Pinpoint the cell where the given text exists, returning its [x, y] midpoint coordinate. 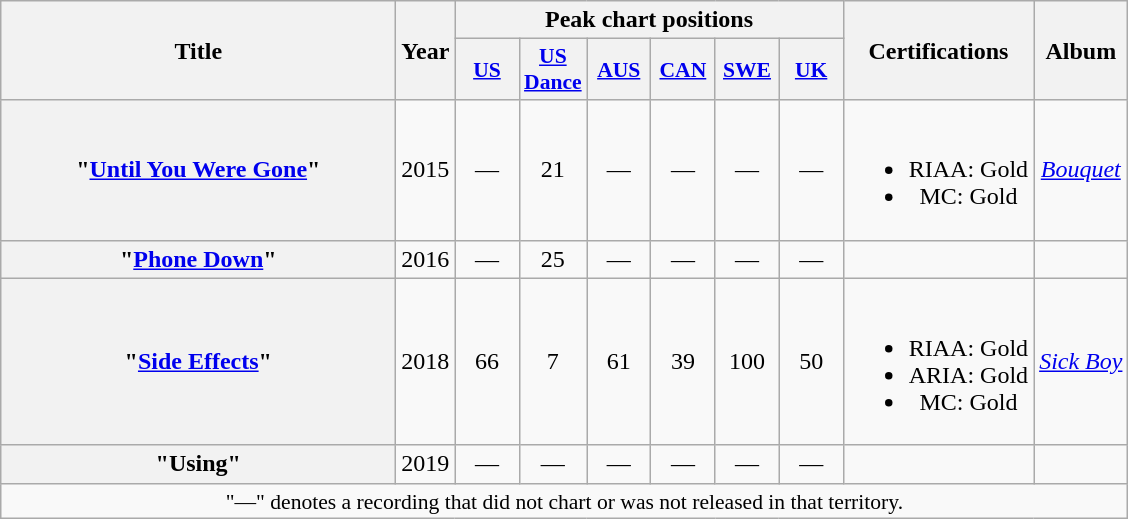
AUS [619, 70]
Certifications [938, 50]
Sick Boy [1081, 362]
SWE [747, 70]
US [487, 70]
USDance [553, 70]
61 [619, 362]
50 [811, 362]
"Side Effects" [198, 362]
39 [683, 362]
RIAA: GoldMC: Gold [938, 170]
25 [553, 259]
Album [1081, 50]
"—" denotes a recording that did not chart or was not released in that territory. [564, 501]
"Until You Were Gone" [198, 170]
21 [553, 170]
2016 [426, 259]
66 [487, 362]
"Phone Down" [198, 259]
100 [747, 362]
2019 [426, 464]
RIAA: GoldARIA: GoldMC: Gold [938, 362]
2015 [426, 170]
UK [811, 70]
7 [553, 362]
Title [198, 50]
"Using" [198, 464]
Peak chart positions [649, 20]
Year [426, 50]
CAN [683, 70]
2018 [426, 362]
Bouquet [1081, 170]
